Return (X, Y) of the center of cell containing provided text 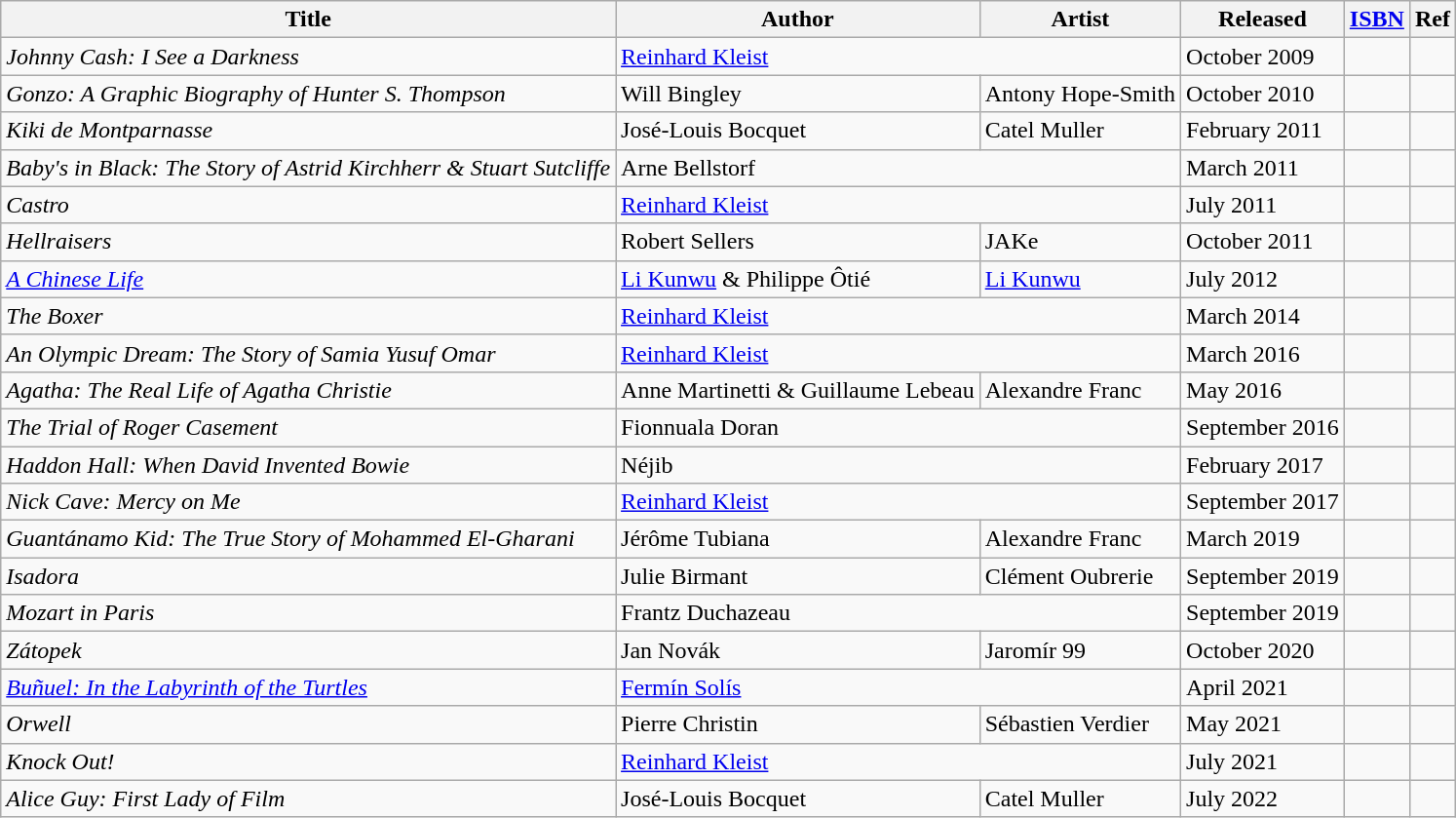
Agatha: The Real Life of Agatha Christie (308, 390)
Anne Martinetti & Guillaume Lebeau (798, 390)
JAKe (1080, 242)
ISBN (1376, 19)
Li Kunwu (1080, 279)
A Chinese Life (308, 279)
September 2016 (1263, 427)
July 2012 (1263, 279)
March 2014 (1263, 316)
Nick Cave: Mercy on Me (308, 502)
Jan Novák (798, 650)
March 2019 (1263, 539)
Sébastien Verdier (1080, 724)
Castro (308, 205)
Haddon Hall: When David Invented Bowie (308, 465)
Ref (1433, 19)
Kiki de Montparnasse (308, 131)
Baby's in Black: The Story of Astrid Kirchherr & Stuart Sutcliffe (308, 168)
Fionnuala Doran (899, 427)
Zátopek (308, 650)
September 2017 (1263, 502)
Pierre Christin (798, 724)
Alice Guy: First Lady of Film (308, 799)
Robert Sellers (798, 242)
Author (798, 19)
Will Bingley (798, 94)
Jérôme Tubiana (798, 539)
Title (308, 19)
May 2016 (1263, 390)
Néjib (899, 465)
Johnny Cash: I See a Darkness (308, 57)
Antony Hope-Smith (1080, 94)
An Olympic Dream: The Story of Samia Yusuf Omar (308, 353)
July 2022 (1263, 799)
The Boxer (308, 316)
October 2011 (1263, 242)
Fermín Solís (899, 687)
March 2016 (1263, 353)
July 2011 (1263, 205)
Hellraisers (308, 242)
October 2009 (1263, 57)
March 2011 (1263, 168)
October 2020 (1263, 650)
Knock Out! (308, 761)
Julie Birmant (798, 576)
The Trial of Roger Casement (308, 427)
Isadora (308, 576)
Guantánamo Kid: The True Story of Mohammed El-Gharani (308, 539)
Jaromír 99 (1080, 650)
Released (1263, 19)
October 2010 (1263, 94)
Li Kunwu & Philippe Ôtié (798, 279)
February 2011 (1263, 131)
Frantz Duchazeau (899, 613)
February 2017 (1263, 465)
Artist (1080, 19)
Clément Oubrerie (1080, 576)
Orwell (308, 724)
July 2021 (1263, 761)
Arne Bellstorf (899, 168)
April 2021 (1263, 687)
Buñuel: In the Labyrinth of the Turtles (308, 687)
Mozart in Paris (308, 613)
Gonzo: A Graphic Biography of Hunter S. Thompson (308, 94)
May 2021 (1263, 724)
